Return the [x, y] coordinate for the center point of the cell that contains the specified text.  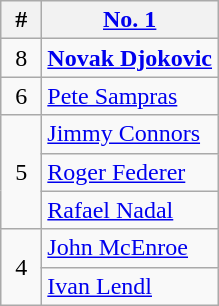
Roger Federer [130, 172]
John McEnroe [130, 248]
Rafael Nadal [130, 210]
Jimmy Connors [130, 134]
Ivan Lendl [130, 286]
6 [22, 96]
4 [22, 267]
# [22, 20]
Novak Djokovic [130, 58]
5 [22, 172]
8 [22, 58]
Pete Sampras [130, 96]
No. 1 [130, 20]
